Pinpoint the cell where the given text exists, returning its [x, y] midpoint coordinate. 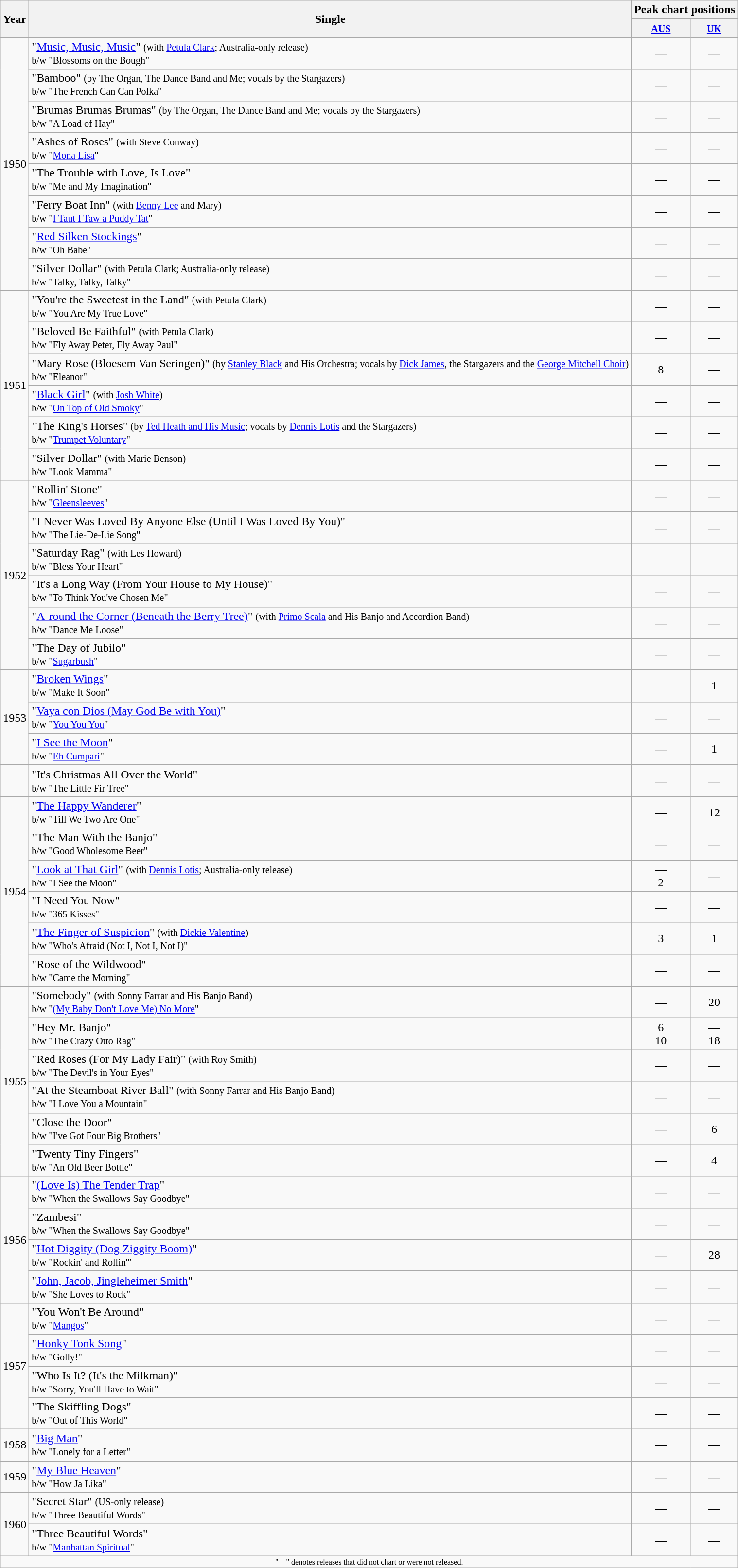
"Rollin' Stone"b/w "Gleensleeves" [331, 496]
"Zambesi"b/w "When the Swallows Say Goodbye" [331, 1223]
"I Need You Now"b/w "365 Kisses" [331, 907]
"Who Is It? (It's the Milkman)"b/w "Sorry, You'll Have to Wait" [331, 1382]
"The Happy Wanderer"b/w "Till We Two Are One" [331, 812]
"Big Man"b/w "Lonely for a Letter" [331, 1445]
6 [714, 1129]
"Hot Diggity (Dog Ziggity Boom)"b/w "Rockin' and Rollin'" [331, 1255]
"Ashes of Roses" (with Steve Conway)b/w "Mona Lisa" [331, 148]
"Look at That Girl" (with Dennis Lotis; Australia-only release)b/w "I See the Moon" [331, 875]
"Saturday Rag" (with Les Howard)b/w "Bless Your Heart" [331, 559]
"Brumas Brumas Brumas" (by The Organ, The Dance Band and Me; vocals by the Stargazers)b/w "A Load of Hay" [331, 117]
"The Skiffling Dogs"b/w "Out of This World" [331, 1414]
"—" denotes releases that did not chart or were not released. [369, 1562]
"Rose of the Wildwood"b/w "Came the Morning" [331, 970]
"It's a Long Way (From Your House to My House)"b/w "To Think You've Chosen Me" [331, 591]
UK [714, 28]
"My Blue Heaven"b/w "How Ja Lika" [331, 1477]
"You Won't Be Around"b/w "Mangos" [331, 1319]
"A-round the Corner (Beneath the Berry Tree)" (with Primo Scala and His Banjo and Accordion Band)b/w "Dance Me Loose" [331, 622]
1951 [15, 385]
"(Love Is) The Tender Trap"b/w "When the Swallows Say Goodbye" [331, 1192]
"The King's Horses" (by Ted Heath and His Music; vocals by Dennis Lotis and the Stargazers)b/w "Trumpet Voluntary" [331, 433]
610 [661, 1034]
"Secret Star" (US-only release)b/w "Three Beautiful Words" [331, 1508]
"I Never Was Loved By Anyone Else (Until I Was Loved By You)"b/w "The Lie-De-Lie Song" [331, 528]
1956 [15, 1239]
"I See the Moon"b/w "Eh Cumpari" [331, 749]
12 [714, 812]
"It's Christmas All Over the World"b/w "The Little Fir Tree" [331, 781]
1952 [15, 575]
"Hey Mr. Banjo"b/w "The Crazy Otto Rag" [331, 1034]
"Silver Dollar" (with Petula Clark; Australia-only release)b/w "Talky, Talky, Talky" [331, 274]
"Ferry Boat Inn" (with Benny Lee and Mary)b/w "I Taut I Taw a Puddy Tat" [331, 211]
"Silver Dollar" (with Marie Benson)b/w "Look Mamma" [331, 465]
"Music, Music, Music" (with Petula Clark; Australia-only release)b/w "Blossoms on the Bough" [331, 53]
3 [661, 939]
Year [15, 19]
1957 [15, 1366]
1958 [15, 1445]
"The Man With the Banjo"b/w "Good Wholesome Beer" [331, 844]
—18 [714, 1034]
28 [714, 1255]
"Three Beautiful Words"b/w "Manhattan Spiritual" [331, 1540]
"Bamboo" (by The Organ, The Dance Band and Me; vocals by the Stargazers)b/w "The French Can Can Polka" [331, 85]
1954 [15, 891]
1959 [15, 1477]
"Red Silken Stockings"b/w "Oh Babe" [331, 243]
Single [331, 19]
"The Day of Jubilo"b/w "Sugarbush" [331, 654]
"Beloved Be Faithful" (with Petula Clark)b/w "Fly Away Peter, Fly Away Paul" [331, 337]
"Vaya con Dios (May God Be with You)"b/w "You You You" [331, 718]
Peak chart positions [685, 10]
"At the Steamboat River Ball" (with Sonny Farrar and His Banjo Band)b/w "I Love You a Mountain" [331, 1097]
1950 [15, 164]
4 [714, 1160]
AUS [661, 28]
1953 [15, 718]
"You're the Sweetest in the Land" (with Petula Clark)b/w "You Are My True Love" [331, 306]
"Red Roses (For My Lady Fair)" (with Roy Smith)b/w "The Devil's in Your Eyes" [331, 1066]
"John, Jacob, Jingleheimer Smith"b/w "She Loves to Rock" [331, 1286]
"Twenty Tiny Fingers"b/w "An Old Beer Bottle" [331, 1160]
8 [661, 370]
"The Trouble with Love, Is Love"b/w "Me and My Imagination" [331, 180]
"Somebody" (with Sonny Farrar and His Banjo Band)b/w "(My Baby Don't Love Me) No More" [331, 1003]
"Honky Tonk Song"b/w "Golly!" [331, 1350]
"Broken Wings"b/w "Make It Soon" [331, 686]
"Close the Door"b/w "I've Got Four Big Brothers" [331, 1129]
"The Finger of Suspicion" (with Dickie Valentine)b/w "Who's Afraid (Not I, Not I, Not I)" [331, 939]
1955 [15, 1081]
"Black Girl" (with Josh White)b/w "On Top of Old Smoky" [331, 402]
—2 [661, 875]
1960 [15, 1524]
20 [714, 1003]
